Find where the given text appears and provide that cell's center as [X, Y] coordinate. 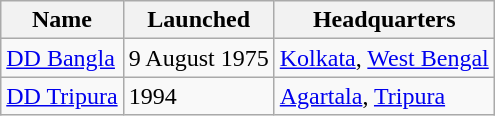
9 August 1975 [198, 58]
Kolkata, West Bengal [384, 58]
Agartala, Tripura [384, 96]
1994 [198, 96]
DD Tripura [62, 96]
DD Bangla [62, 58]
Launched [198, 20]
Name [62, 20]
Headquarters [384, 20]
